Determine the [x, y] coordinate at the center of the cell enclosing the given text.  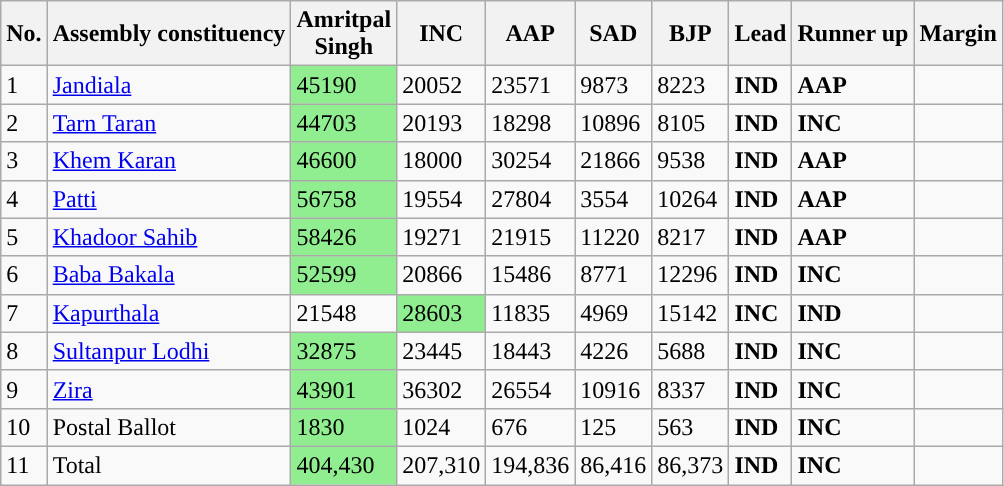
10264 [690, 199]
4969 [614, 313]
86,416 [614, 465]
4 [24, 199]
28603 [442, 313]
21548 [344, 313]
AmritpalSingh [344, 34]
21915 [530, 237]
Patti [169, 199]
Khem Karan [169, 161]
Margin [958, 34]
86,373 [690, 465]
8 [24, 351]
Tarn Taran [169, 123]
44703 [344, 123]
SAD [614, 34]
20052 [442, 85]
20193 [442, 123]
43901 [344, 389]
3554 [614, 199]
8337 [690, 389]
26554 [530, 389]
Lead [760, 34]
10896 [614, 123]
676 [530, 427]
194,836 [530, 465]
18443 [530, 351]
1024 [442, 427]
58426 [344, 237]
Jandiala [169, 85]
9538 [690, 161]
15142 [690, 313]
11220 [614, 237]
1830 [344, 427]
1 [24, 85]
7 [24, 313]
5688 [690, 351]
10 [24, 427]
563 [690, 427]
3 [24, 161]
32875 [344, 351]
8217 [690, 237]
125 [614, 427]
Total [169, 465]
27804 [530, 199]
11 [24, 465]
46600 [344, 161]
Baba Bakala [169, 275]
9 [24, 389]
Assembly constituency [169, 34]
5 [24, 237]
8771 [614, 275]
56758 [344, 199]
23571 [530, 85]
No. [24, 34]
21866 [614, 161]
18298 [530, 123]
Sultanpur Lodhi [169, 351]
23445 [442, 351]
30254 [530, 161]
Kapurthala [169, 313]
404,430 [344, 465]
45190 [344, 85]
8105 [690, 123]
12296 [690, 275]
6 [24, 275]
19554 [442, 199]
10916 [614, 389]
2 [24, 123]
8223 [690, 85]
4226 [614, 351]
15486 [530, 275]
36302 [442, 389]
9873 [614, 85]
Zira [169, 389]
207,310 [442, 465]
52599 [344, 275]
18000 [442, 161]
Runner up [853, 34]
20866 [442, 275]
11835 [530, 313]
Postal Ballot [169, 427]
19271 [442, 237]
Khadoor Sahib [169, 237]
BJP [690, 34]
